Capture the cell that displays the provided text and extract its [X, Y] central coordinate. 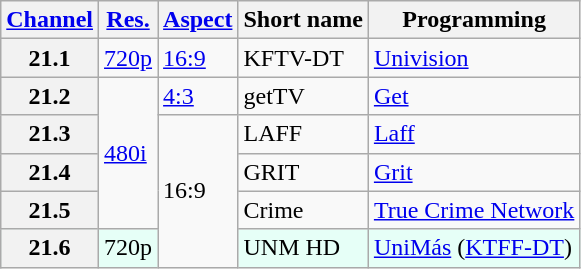
21.2 [50, 96]
Univision [474, 58]
UniMás (KTFF-DT) [474, 248]
Channel [50, 20]
LAFF [303, 134]
Laff [474, 134]
21.5 [50, 210]
21.3 [50, 134]
4:3 [198, 96]
21.4 [50, 172]
getTV [303, 96]
Get [474, 96]
GRIT [303, 172]
Res. [128, 20]
KFTV-DT [303, 58]
Crime [303, 210]
21.6 [50, 248]
True Crime Network [474, 210]
Grit [474, 172]
Aspect [198, 20]
Short name [303, 20]
Programming [474, 20]
UNM HD [303, 248]
480i [128, 153]
21.1 [50, 58]
